For the text-containing cell, return its midpoint in [x, y] coordinate format. 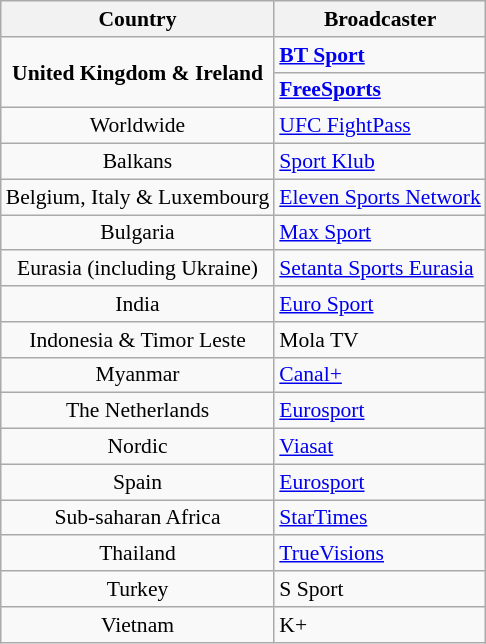
Canal+ [380, 375]
Spain [138, 482]
Country [138, 19]
K+ [380, 625]
Sport Klub [380, 162]
StarTimes [380, 518]
Belgium, Italy & Luxembourg [138, 197]
Viasat [380, 447]
Turkey [138, 589]
Worldwide [138, 126]
Eurasia (including Ukraine) [138, 269]
Max Sport [380, 233]
TrueVisions [380, 554]
Broadcaster [380, 19]
FreeSports [380, 90]
Mola TV [380, 340]
Nordic [138, 447]
Balkans [138, 162]
Indonesia & Timor Leste [138, 340]
BT Sport [380, 55]
India [138, 304]
Thailand [138, 554]
Setanta Sports Eurasia [380, 269]
Myanmar [138, 375]
Vietnam [138, 625]
Euro Sport [380, 304]
United Kingdom & Ireland [138, 72]
The Netherlands [138, 411]
UFC FightPass [380, 126]
S Sport [380, 589]
Bulgaria [138, 233]
Eleven Sports Network [380, 197]
Sub-saharan Africa [138, 518]
